Provide the (x, y) coordinate of the cell's center where the given text is located.  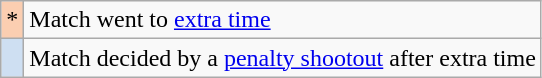
Match decided by a penalty shootout after extra time (283, 58)
* (12, 20)
Match went to extra time (283, 20)
